Return the (x, y) coordinate for the center point of the cell that contains the specified text.  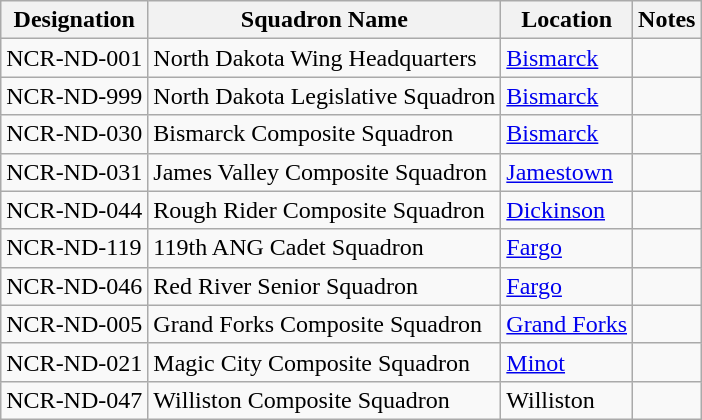
NCR-ND-046 (74, 286)
Red River Senior Squadron (324, 286)
NCR-ND-001 (74, 58)
James Valley Composite Squadron (324, 172)
Williston Composite Squadron (324, 400)
NCR-ND-044 (74, 210)
North Dakota Wing Headquarters (324, 58)
Dickinson (567, 210)
NCR-ND-005 (74, 324)
Magic City Composite Squadron (324, 362)
Grand Forks (567, 324)
NCR-ND-030 (74, 134)
Grand Forks Composite Squadron (324, 324)
Location (567, 20)
Minot (567, 362)
NCR-ND-119 (74, 248)
Designation (74, 20)
119th ANG Cadet Squadron (324, 248)
NCR-ND-999 (74, 96)
Rough Rider Composite Squadron (324, 210)
Notes (667, 20)
NCR-ND-047 (74, 400)
NCR-ND-031 (74, 172)
North Dakota Legislative Squadron (324, 96)
Bismarck Composite Squadron (324, 134)
Williston (567, 400)
Squadron Name (324, 20)
Jamestown (567, 172)
NCR-ND-021 (74, 362)
